Scan for the cell matching the given text and deliver its [X, Y] coordinate at center. 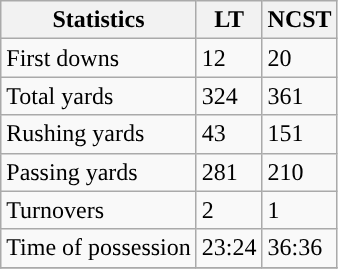
151 [300, 134]
43 [229, 134]
Time of possession [99, 248]
2 [229, 210]
NCST [300, 20]
324 [229, 96]
20 [300, 58]
Statistics [99, 20]
12 [229, 58]
36:36 [300, 248]
1 [300, 210]
First downs [99, 58]
23:24 [229, 248]
Rushing yards [99, 134]
Passing yards [99, 172]
361 [300, 96]
Total yards [99, 96]
210 [300, 172]
LT [229, 20]
281 [229, 172]
Turnovers [99, 210]
